Find where the given text appears and provide that cell's center as [x, y] coordinate. 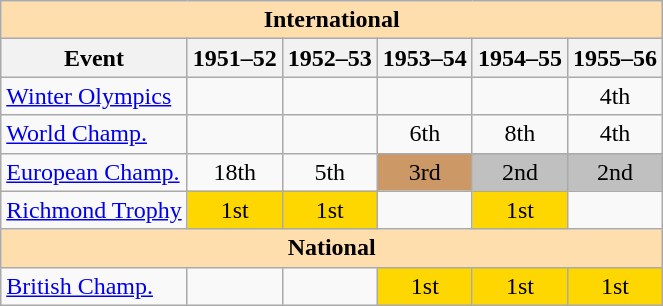
18th [234, 172]
1952–53 [330, 58]
1955–56 [614, 58]
5th [330, 172]
National [332, 248]
Winter Olympics [94, 96]
1953–54 [424, 58]
3rd [424, 172]
Event [94, 58]
8th [520, 134]
Richmond Trophy [94, 210]
6th [424, 134]
International [332, 20]
World Champ. [94, 134]
1954–55 [520, 58]
British Champ. [94, 286]
European Champ. [94, 172]
1951–52 [234, 58]
